From the cell containing the given text, extract its center point as (X, Y) coordinate. 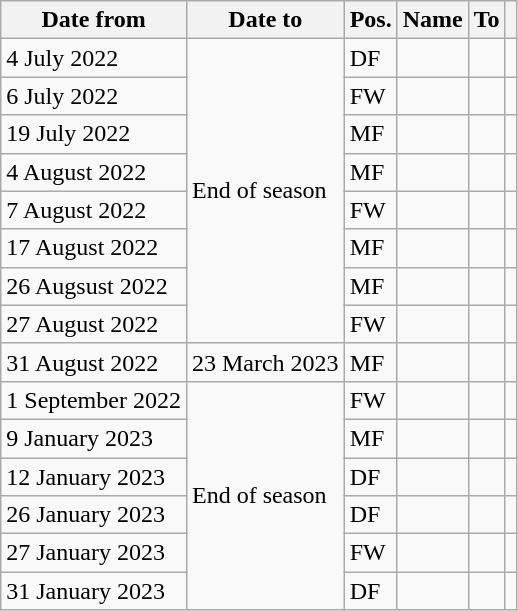
6 July 2022 (94, 96)
4 July 2022 (94, 58)
17 August 2022 (94, 248)
31 August 2022 (94, 362)
To (486, 20)
31 January 2023 (94, 591)
27 January 2023 (94, 553)
1 September 2022 (94, 400)
Date from (94, 20)
12 January 2023 (94, 477)
26 Augsust 2022 (94, 286)
9 January 2023 (94, 438)
Pos. (370, 20)
23 March 2023 (265, 362)
7 August 2022 (94, 210)
Name (432, 20)
19 July 2022 (94, 134)
27 August 2022 (94, 324)
4 August 2022 (94, 172)
26 January 2023 (94, 515)
Date to (265, 20)
